Pinpoint the cell where the given text exists, returning its (x, y) midpoint coordinate. 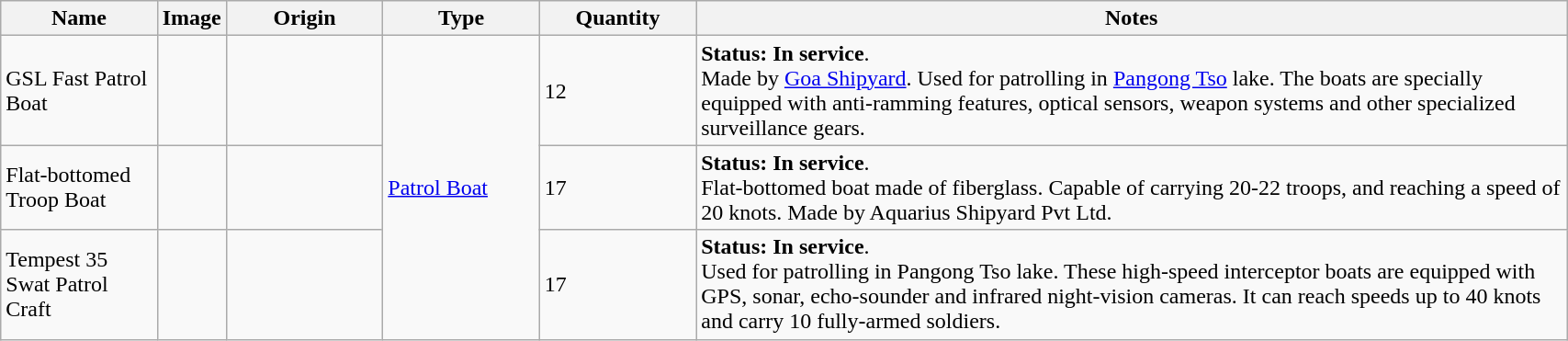
Type (461, 18)
Image (191, 18)
Patrol Boat (461, 188)
GSL Fast Patrol Boat (79, 90)
Quantity (617, 18)
Notes (1132, 18)
Tempest 35 Swat Patrol Craft (79, 285)
12 (617, 90)
Origin (304, 18)
Flat-bottomed Troop Boat (79, 188)
Name (79, 18)
